Find where the given text appears and provide that cell's center as [X, Y] coordinate. 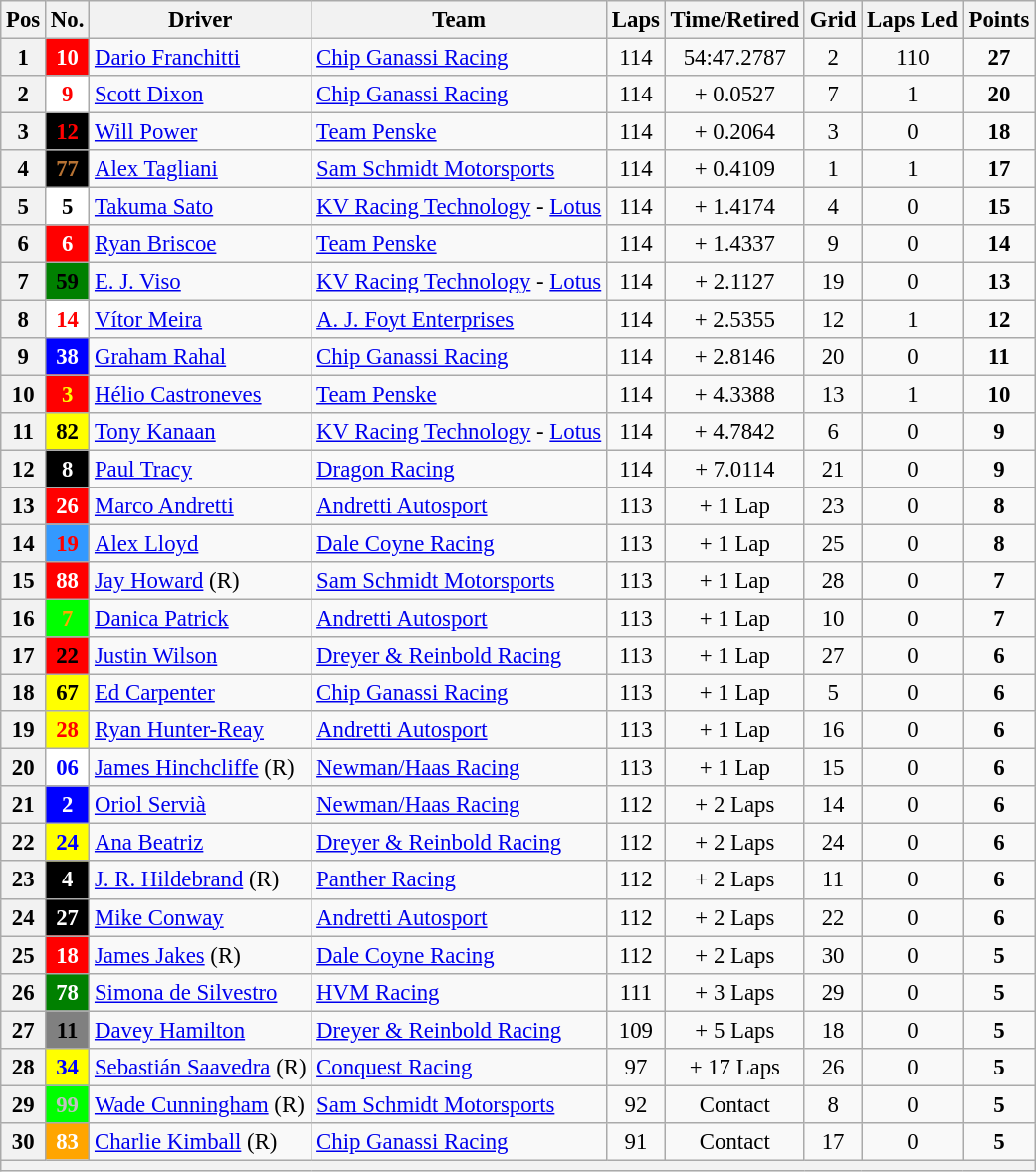
99 [68, 1104]
+ 1.4337 [734, 244]
Points [999, 20]
E. J. Viso [201, 282]
38 [68, 356]
+ 3 Laps [734, 992]
Grid [832, 20]
Hélio Castroneves [201, 394]
54:47.2787 [734, 58]
Laps Led [913, 20]
+ 2.8146 [734, 356]
Sebastián Saavedra (R) [201, 1068]
Danica Patrick [201, 618]
97 [637, 1068]
Alex Lloyd [201, 543]
Graham Rahal [201, 356]
+ 0.4109 [734, 169]
Alex Tagliani [201, 169]
Will Power [201, 132]
+ 4.7842 [734, 431]
Team [460, 20]
Justin Wilson [201, 656]
Oriol Servià [201, 805]
Ryan Briscoe [201, 244]
Mike Conway [201, 917]
+ 4.3388 [734, 394]
James Jakes (R) [201, 955]
Dario Franchitti [201, 58]
+ 17 Laps [734, 1068]
Vítor Meira [201, 319]
109 [637, 1030]
Panther Racing [460, 880]
06 [68, 768]
Dragon Racing [460, 469]
111 [637, 992]
34 [68, 1068]
+ 7.0114 [734, 469]
88 [68, 581]
Takuma Sato [201, 207]
Pos [24, 20]
Laps [637, 20]
78 [68, 992]
Conquest Racing [460, 1068]
Charlie Kimball (R) [201, 1142]
Simona de Silvestro [201, 992]
HVM Racing [460, 992]
91 [637, 1142]
110 [913, 58]
Time/Retired [734, 20]
Scott Dixon [201, 95]
82 [68, 431]
+ 0.0527 [734, 95]
77 [68, 169]
Ana Beatriz [201, 843]
Marco Andretti [201, 506]
Driver [201, 20]
83 [68, 1142]
Tony Kanaan [201, 431]
Paul Tracy [201, 469]
59 [68, 282]
A. J. Foyt Enterprises [460, 319]
No. [68, 20]
James Hinchcliffe (R) [201, 768]
92 [637, 1104]
+ 5 Laps [734, 1030]
+ 2.1127 [734, 282]
+ 1.4174 [734, 207]
Davey Hamilton [201, 1030]
+ 0.2064 [734, 132]
Wade Cunningham (R) [201, 1104]
J. R. Hildebrand (R) [201, 880]
Jay Howard (R) [201, 581]
Ed Carpenter [201, 693]
+ 2.5355 [734, 319]
67 [68, 693]
Ryan Hunter-Reay [201, 730]
